Capture the cell that displays the provided text and extract its [X, Y] central coordinate. 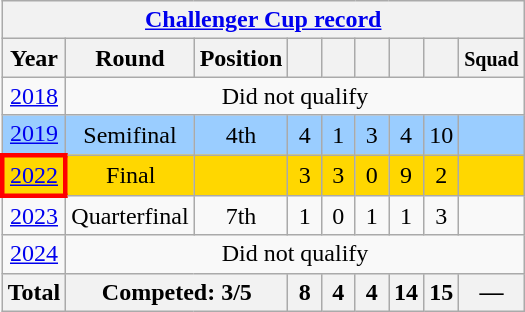
Total [34, 292]
2018 [34, 96]
8 [305, 292]
— [492, 292]
Challenger Cup record [263, 20]
2022 [34, 174]
14 [406, 292]
10 [442, 135]
7th [241, 216]
2023 [34, 216]
Final [130, 174]
Position [241, 58]
Squad [492, 58]
15 [442, 292]
9 [406, 174]
Year [34, 58]
Round [130, 58]
Competed: 3/5 [177, 292]
2019 [34, 135]
2024 [34, 254]
Semifinal [130, 135]
2 [442, 174]
Quarterfinal [130, 216]
4th [241, 135]
